Determine the (x, y) coordinate at the center of the cell enclosing the given text.  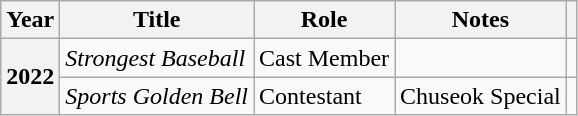
Sports Golden Bell (157, 96)
Role (324, 20)
Notes (481, 20)
Chuseok Special (481, 96)
Year (30, 20)
2022 (30, 77)
Cast Member (324, 58)
Contestant (324, 96)
Strongest Baseball (157, 58)
Title (157, 20)
